Extract the [x, y] coordinate from the center of the cell holding the provided text.  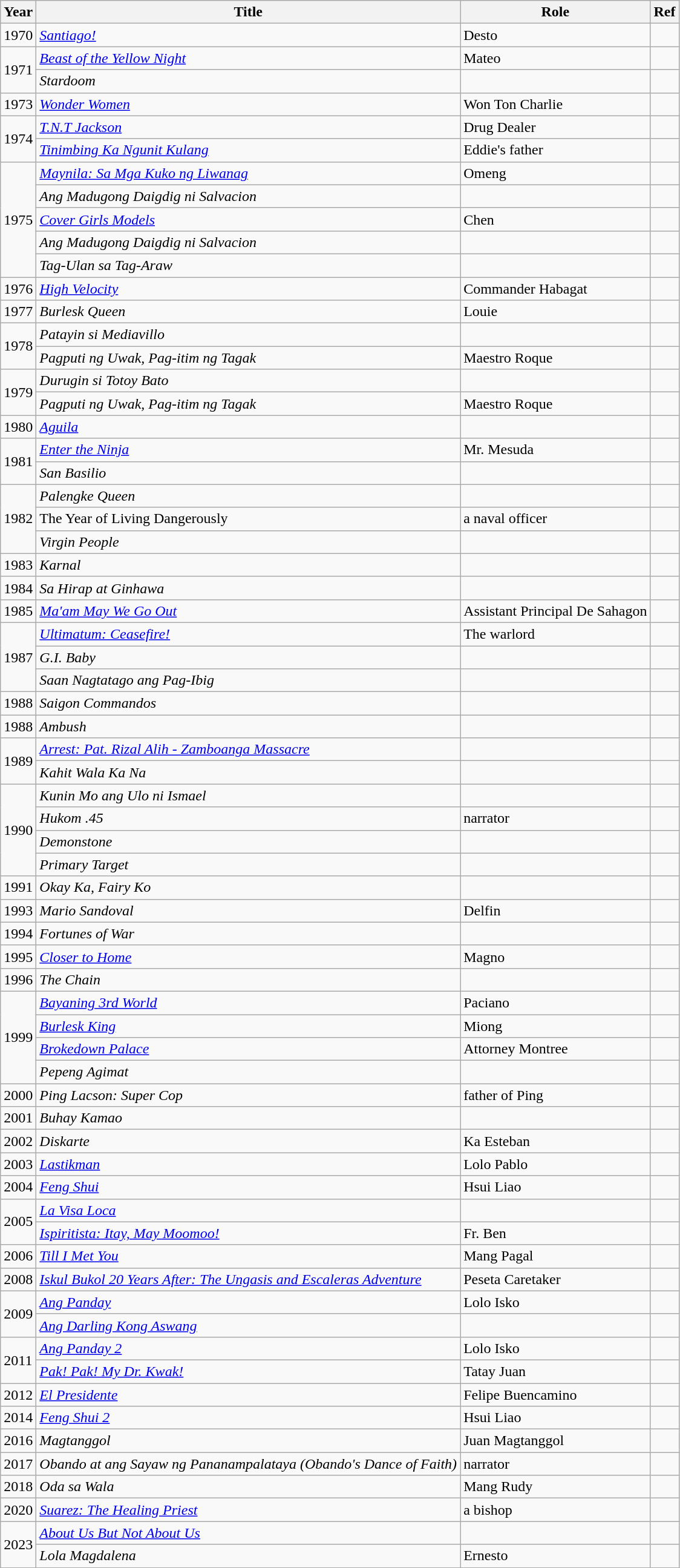
1981 [18, 461]
Ping Lacson: Super Cop [248, 1095]
Okay Ka, Fairy Ko [248, 888]
father of Ping [555, 1095]
2009 [18, 1314]
2014 [18, 1418]
Miong [555, 1026]
Chen [555, 219]
Felipe Buencamino [555, 1394]
Fr. Ben [555, 1233]
1994 [18, 934]
Mang Rudy [555, 1487]
Ang Panday [248, 1302]
Tinimbing Ka Ngunit Kulang [248, 150]
Aguila [248, 427]
a naval officer [555, 519]
Paciano [555, 1003]
Won Ton Charlie [555, 104]
1996 [18, 980]
Ambush [248, 726]
Karnal [248, 565]
The Year of Living Dangerously [248, 519]
1974 [18, 139]
T.N.T Jackson [248, 127]
a bishop [555, 1510]
1976 [18, 289]
2016 [18, 1441]
La Visa Loca [248, 1210]
Ref [664, 12]
Delfin [555, 911]
Ispiritista: Itay, May Moomoo! [248, 1233]
1975 [18, 219]
Tatay Juan [555, 1371]
Patayin si Mediavillo [248, 335]
1977 [18, 312]
Burlesk King [248, 1026]
Mang Pagal [555, 1256]
Iskul Bukol 20 Years After: The Ungasis and Escaleras Adventure [248, 1279]
1993 [18, 911]
Arrest: Pat. Rizal Alih - Zamboanga Massacre [248, 749]
2012 [18, 1394]
Mateo [555, 58]
Demonstone [248, 842]
Magno [555, 957]
1982 [18, 519]
Enter the Ninja [248, 450]
1983 [18, 565]
Commander Habagat [555, 289]
About Us But Not About Us [248, 1533]
Palengke Queen [248, 496]
1980 [18, 427]
Magtanggol [248, 1441]
2003 [18, 1164]
Brokedown Palace [248, 1049]
The Chain [248, 980]
1984 [18, 588]
High Velocity [248, 289]
1991 [18, 888]
Feng Shui 2 [248, 1418]
Virgin People [248, 542]
El Presidente [248, 1394]
1985 [18, 611]
2001 [18, 1118]
2017 [18, 1464]
Oda sa Wala [248, 1487]
Ang Darling Kong Aswang [248, 1325]
2011 [18, 1360]
Saigon Commandos [248, 703]
2020 [18, 1510]
Sa Hirap at Ginhawa [248, 588]
Bayaning 3rd World [248, 1003]
Primary Target [248, 865]
Ang Panday 2 [248, 1348]
2004 [18, 1187]
Lastikman [248, 1164]
1973 [18, 104]
1987 [18, 657]
2000 [18, 1095]
1990 [18, 830]
2018 [18, 1487]
Ultimatum: Ceasefire! [248, 634]
Ka Esteban [555, 1141]
San Basilio [248, 473]
Desto [555, 35]
Till I Met You [248, 1256]
Obando at ang Sayaw ng Pananampalataya (Obando's Dance of Faith) [248, 1464]
Mr. Mesuda [555, 450]
Lola Magdalena [248, 1556]
Kunin Mo ang Ulo ni Ismael [248, 796]
Buhay Kamao [248, 1118]
1971 [18, 70]
Role [555, 12]
2006 [18, 1256]
Diskarte [248, 1141]
1995 [18, 957]
1978 [18, 346]
Pak! Pak! My Dr. Kwak! [248, 1371]
Tag-Ulan sa Tag-Araw [248, 265]
G.I. Baby [248, 657]
Lolo Pablo [555, 1164]
Eddie's father [555, 150]
2023 [18, 1544]
Feng Shui [248, 1187]
Cover Girls Models [248, 219]
Suarez: The Healing Priest [248, 1510]
Drug Dealer [555, 127]
Wonder Women [248, 104]
1999 [18, 1037]
Mario Sandoval [248, 911]
Pepeng Agimat [248, 1072]
Kahit Wala Ka Na [248, 772]
2005 [18, 1222]
Closer to Home [248, 957]
Peseta Caretaker [555, 1279]
Juan Magtanggol [555, 1441]
1970 [18, 35]
Burlesk Queen [248, 312]
Santiago! [248, 35]
1979 [18, 392]
Beast of the Yellow Night [248, 58]
Ma'am May We Go Out [248, 611]
Fortunes of War [248, 934]
Year [18, 12]
Assistant Principal De Sahagon [555, 611]
Hukom .45 [248, 819]
Title [248, 12]
2002 [18, 1141]
Durugin si Totoy Bato [248, 381]
Stardoom [248, 81]
The warlord [555, 634]
2008 [18, 1279]
Saan Nagtatago ang Pag-Ibig [248, 680]
Louie [555, 312]
1989 [18, 761]
Attorney Montree [555, 1049]
Omeng [555, 173]
Ernesto [555, 1556]
Maynila: Sa Mga Kuko ng Liwanag [248, 173]
